Scan for the cell matching the given text and deliver its [X, Y] coordinate at center. 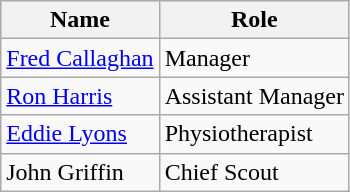
Eddie Lyons [80, 134]
Role [254, 20]
Manager [254, 58]
Physiotherapist [254, 134]
Fred Callaghan [80, 58]
John Griffin [80, 172]
Ron Harris [80, 96]
Name [80, 20]
Assistant Manager [254, 96]
Chief Scout [254, 172]
